Detect which cell encompasses the target text, then output its (x, y) center coordinate. 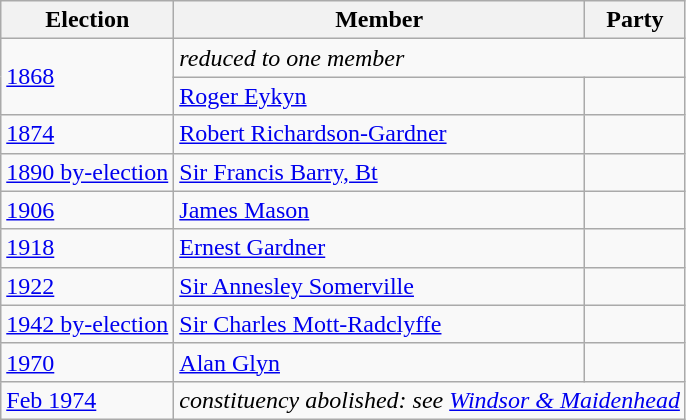
Feb 1974 (88, 400)
Alan Glyn (380, 362)
1868 (88, 77)
1906 (88, 210)
Roger Eykyn (380, 96)
Sir Annesley Somerville (380, 286)
Party (636, 20)
constituency abolished: see Windsor & Maidenhead (430, 400)
Election (88, 20)
1890 by-election (88, 172)
Member (380, 20)
Sir Francis Barry, Bt (380, 172)
Robert Richardson-Gardner (380, 134)
James Mason (380, 210)
Sir Charles Mott-Radclyffe (380, 324)
1874 (88, 134)
Ernest Gardner (380, 248)
reduced to one member (430, 58)
1918 (88, 248)
1942 by-election (88, 324)
1922 (88, 286)
1970 (88, 362)
